Pinpoint the cell where the given text exists, returning its (X, Y) midpoint coordinate. 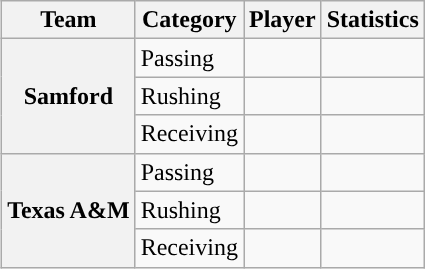
Statistics (372, 20)
Samford (69, 96)
Team (69, 20)
Texas A&M (69, 210)
Category (189, 20)
Player (283, 20)
